Extract the [X, Y] coordinate from the center of the cell holding the provided text.  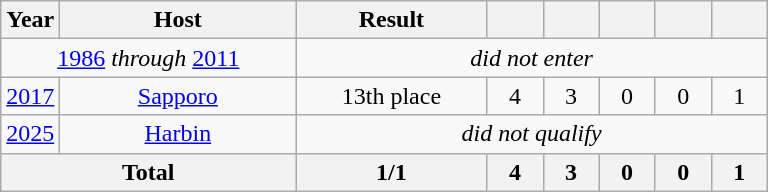
2017 [30, 96]
1986 through 2011 [148, 58]
2025 [30, 134]
did not enter [532, 58]
Harbin [178, 134]
Host [178, 20]
Total [148, 172]
Result [392, 20]
Sapporo [178, 96]
Year [30, 20]
13th place [392, 96]
did not qualify [532, 134]
1/1 [392, 172]
